Extract the (x, y) coordinate from the center of the cell holding the provided text.  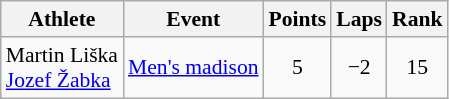
15 (418, 68)
Martin LiškaJozef Žabka (62, 68)
Points (298, 19)
5 (298, 68)
Men's madison (194, 68)
Laps (359, 19)
Athlete (62, 19)
Event (194, 19)
Rank (418, 19)
−2 (359, 68)
